From the cell containing the given text, extract its center point as (x, y) coordinate. 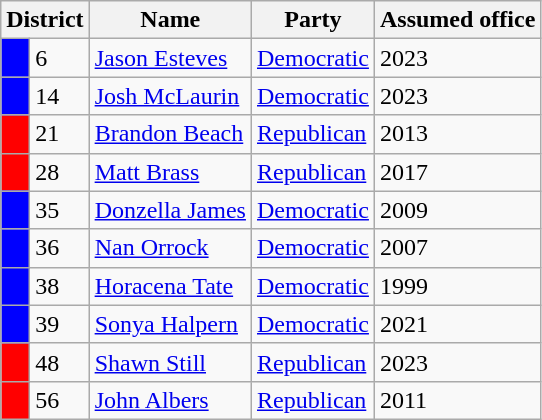
2009 (457, 210)
Josh McLaurin (170, 96)
35 (60, 210)
Name (170, 20)
21 (60, 134)
2021 (457, 324)
6 (60, 58)
Shawn Still (170, 362)
Nan Orrock (170, 248)
2011 (457, 400)
Jason Esteves (170, 58)
Sonya Halpern (170, 324)
2013 (457, 134)
39 (60, 324)
2007 (457, 248)
1999 (457, 286)
Brandon Beach (170, 134)
14 (60, 96)
John Albers (170, 400)
Horacena Tate (170, 286)
Matt Brass (170, 172)
56 (60, 400)
48 (60, 362)
Assumed office (457, 20)
28 (60, 172)
Party (312, 20)
38 (60, 286)
2017 (457, 172)
District (45, 20)
Donzella James (170, 210)
36 (60, 248)
